For the text-containing cell, return its midpoint in (X, Y) coordinate format. 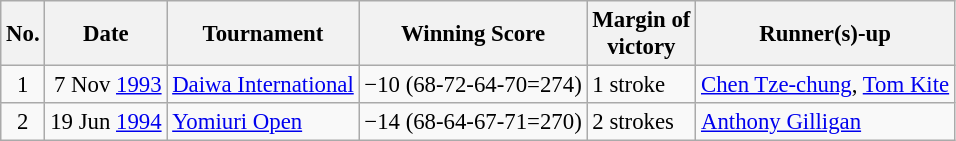
Chen Tze-chung, Tom Kite (826, 85)
Date (106, 34)
Anthony Gilligan (826, 122)
Yomiuri Open (263, 122)
2 (23, 122)
Winning Score (473, 34)
Margin ofvictory (642, 34)
2 strokes (642, 122)
Runner(s)-up (826, 34)
7 Nov 1993 (106, 85)
No. (23, 34)
Daiwa International (263, 85)
−14 (68-64-67-71=270) (473, 122)
−10 (68-72-64-70=274) (473, 85)
1 stroke (642, 85)
19 Jun 1994 (106, 122)
1 (23, 85)
Tournament (263, 34)
